Find where the given text appears and provide that cell's center as [x, y] coordinate. 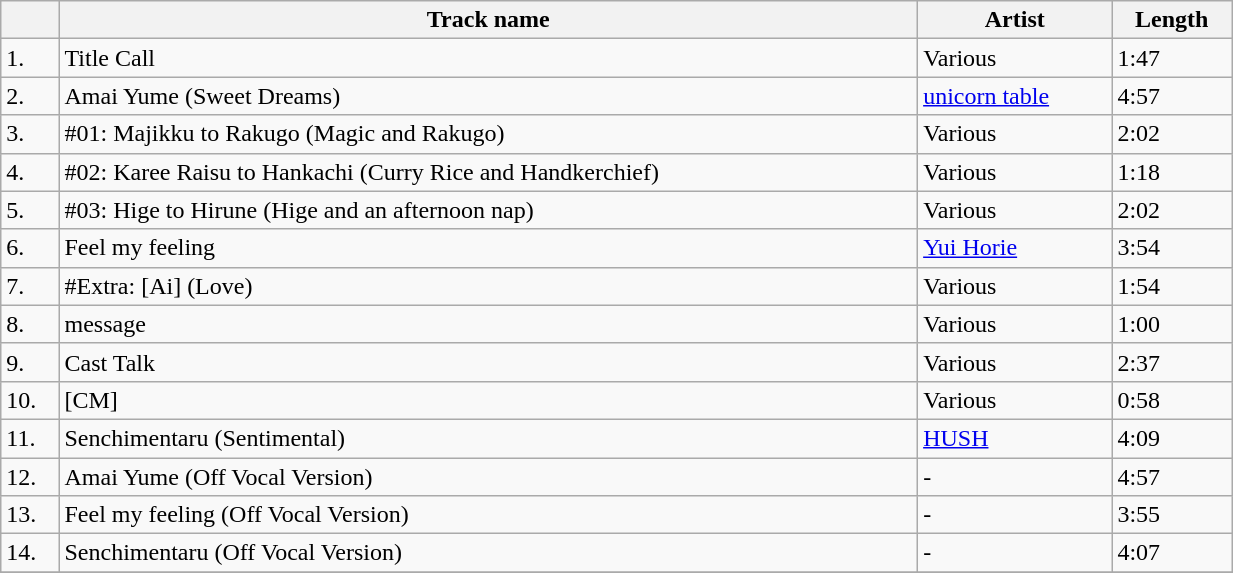
Feel my feeling (Off Vocal Version) [488, 515]
1:00 [1172, 324]
14. [30, 553]
3:54 [1172, 248]
Amai Yume (Sweet Dreams) [488, 96]
7. [30, 286]
Title Call [488, 58]
Amai Yume (Off Vocal Version) [488, 477]
13. [30, 515]
#02: Karee Raisu to Hankachi (Curry Rice and Handkerchief) [488, 172]
5. [30, 210]
2:37 [1172, 362]
Length [1172, 20]
1:54 [1172, 286]
11. [30, 438]
4:07 [1172, 553]
Senchimentaru (Off Vocal Version) [488, 553]
6. [30, 248]
1:18 [1172, 172]
Cast Talk [488, 362]
[CM] [488, 400]
#Extra: [Ai] (Love) [488, 286]
Feel my feeling [488, 248]
Yui Horie [1015, 248]
1:47 [1172, 58]
12. [30, 477]
8. [30, 324]
Artist [1015, 20]
0:58 [1172, 400]
message [488, 324]
10. [30, 400]
1. [30, 58]
#01: Majikku to Rakugo (Magic and Rakugo) [488, 134]
4:09 [1172, 438]
#03: Hige to Hirune (Hige and an afternoon nap) [488, 210]
2. [30, 96]
HUSH [1015, 438]
Track name [488, 20]
4. [30, 172]
3. [30, 134]
9. [30, 362]
Senchimentaru (Sentimental) [488, 438]
3:55 [1172, 515]
unicorn table [1015, 96]
